Provide the (x, y) coordinate of the cell's center where the given text is located.  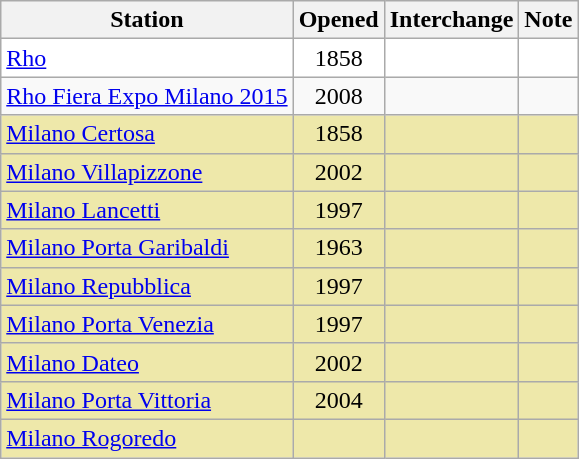
Milano Porta Venezia (147, 324)
Interchange (452, 20)
Milano Villapizzone (147, 172)
Opened (338, 20)
Milano Rogoredo (147, 438)
Note (548, 20)
Station (147, 20)
2004 (338, 400)
Milano Porta Garibaldi (147, 248)
Milano Repubblica (147, 286)
Milano Dateo (147, 362)
Rho (147, 58)
Milano Porta Vittoria (147, 400)
Rho Fiera Expo Milano 2015 (147, 96)
Milano Lancetti (147, 210)
2008 (338, 96)
Milano Certosa (147, 134)
1963 (338, 248)
